Find where the given text appears and provide that cell's center as (x, y) coordinate. 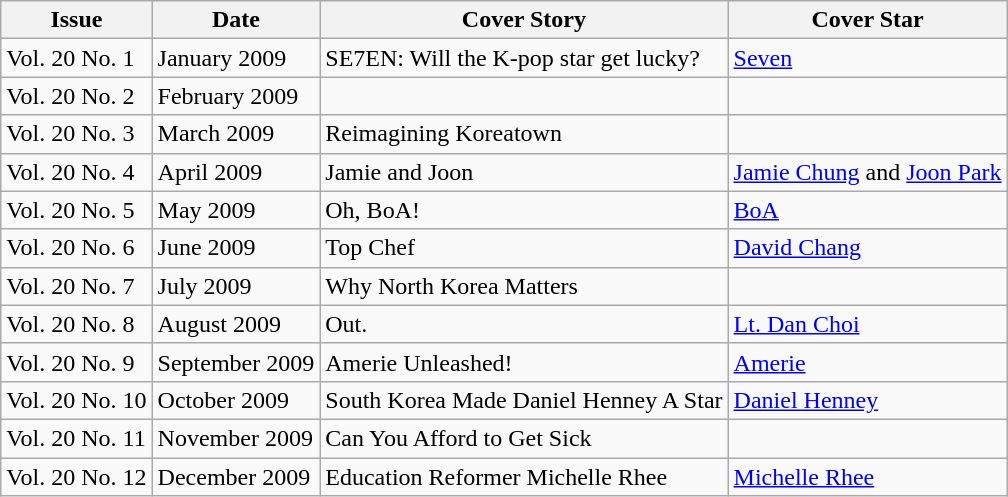
Vol. 20 No. 10 (76, 400)
November 2009 (236, 438)
Vol. 20 No. 11 (76, 438)
Daniel Henney (868, 400)
David Chang (868, 248)
Vol. 20 No. 5 (76, 210)
Top Chef (524, 248)
August 2009 (236, 324)
Out. (524, 324)
Amerie (868, 362)
Vol. 20 No. 1 (76, 58)
South Korea Made Daniel Henney A Star (524, 400)
July 2009 (236, 286)
January 2009 (236, 58)
Issue (76, 20)
February 2009 (236, 96)
Jamie Chung and Joon Park (868, 172)
SE7EN: Will the K-pop star get lucky? (524, 58)
May 2009 (236, 210)
Amerie Unleashed! (524, 362)
Cover Story (524, 20)
Lt. Dan Choi (868, 324)
Vol. 20 No. 2 (76, 96)
Jamie and Joon (524, 172)
Vol. 20 No. 12 (76, 477)
April 2009 (236, 172)
June 2009 (236, 248)
Why North Korea Matters (524, 286)
Date (236, 20)
Michelle Rhee (868, 477)
Vol. 20 No. 6 (76, 248)
Vol. 20 No. 8 (76, 324)
October 2009 (236, 400)
Vol. 20 No. 7 (76, 286)
Seven (868, 58)
Reimagining Koreatown (524, 134)
Can You Afford to Get Sick (524, 438)
Vol. 20 No. 9 (76, 362)
March 2009 (236, 134)
Oh, BoA! (524, 210)
BoA (868, 210)
Cover Star (868, 20)
Education Reformer Michelle Rhee (524, 477)
Vol. 20 No. 4 (76, 172)
September 2009 (236, 362)
December 2009 (236, 477)
Vol. 20 No. 3 (76, 134)
